Identify which cell holds the provided text, then report its (X, Y) central coordinate. 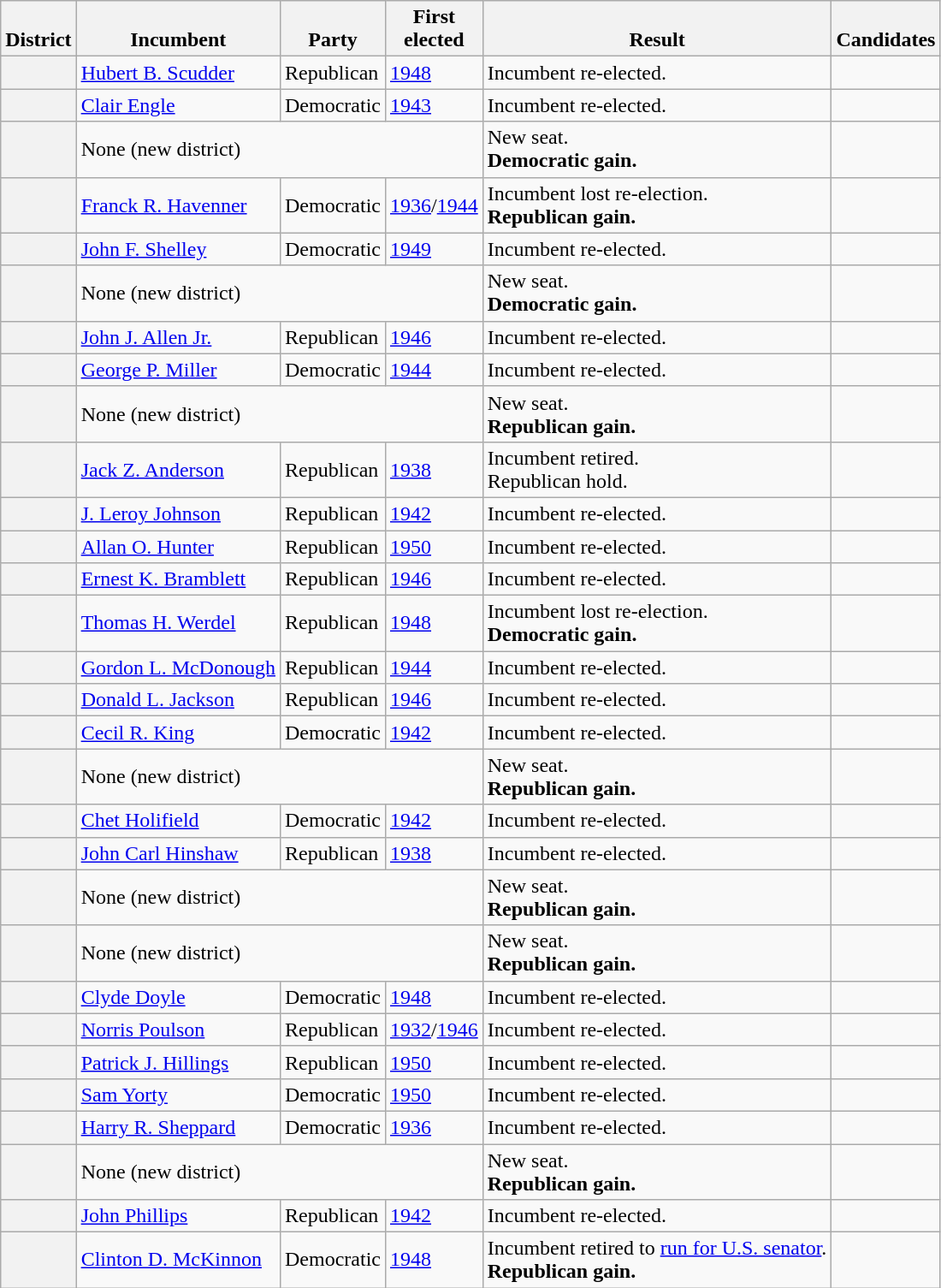
John J. Allen Jr. (178, 337)
Firstelected (434, 29)
Jack Z. Anderson (178, 469)
Allan O. Hunter (178, 547)
Incumbent retired to run for U.S. senator.Republican gain. (657, 1260)
Incumbent retired.Republican hold. (657, 469)
Gordon L. McDonough (178, 668)
Patrick J. Hillings (178, 1062)
Incumbent lost re-election.Democratic gain. (657, 623)
Harry R. Sheppard (178, 1127)
Clyde Doyle (178, 997)
1932/1946 (434, 1030)
John Phillips (178, 1216)
1943 (434, 105)
John F. Shelley (178, 249)
1949 (434, 249)
Franck R. Havenner (178, 205)
Chet Holifield (178, 821)
Norris Poulson (178, 1030)
John Carl Hinshaw (178, 853)
District (38, 29)
Candidates (886, 29)
Result (657, 29)
Sam Yorty (178, 1095)
George P. Miller (178, 370)
Clinton D. McKinnon (178, 1260)
Party (332, 29)
1936/1944 (434, 205)
Hubert B. Scudder (178, 73)
Donald L. Jackson (178, 700)
Incumbent (178, 29)
Cecil R. King (178, 733)
1936 (434, 1127)
Clair Engle (178, 105)
Incumbent lost re-election.Republican gain. (657, 205)
Thomas H. Werdel (178, 623)
Ernest K. Bramblett (178, 579)
J. Leroy Johnson (178, 513)
